Scan for the cell matching the given text and deliver its (x, y) coordinate at center. 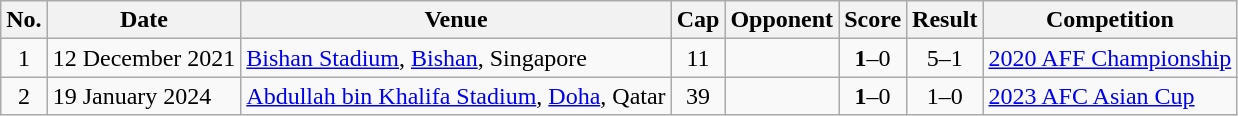
2020 AFF Championship (1110, 58)
Result (945, 20)
11 (698, 58)
Competition (1110, 20)
Bishan Stadium, Bishan, Singapore (456, 58)
12 December 2021 (144, 58)
Score (873, 20)
No. (24, 20)
Abdullah bin Khalifa Stadium, Doha, Qatar (456, 96)
Venue (456, 20)
39 (698, 96)
1 (24, 58)
2023 AFC Asian Cup (1110, 96)
5–1 (945, 58)
2 (24, 96)
Date (144, 20)
Cap (698, 20)
19 January 2024 (144, 96)
Opponent (782, 20)
